Locate the cell with the specified text and output its (x, y) center coordinate. 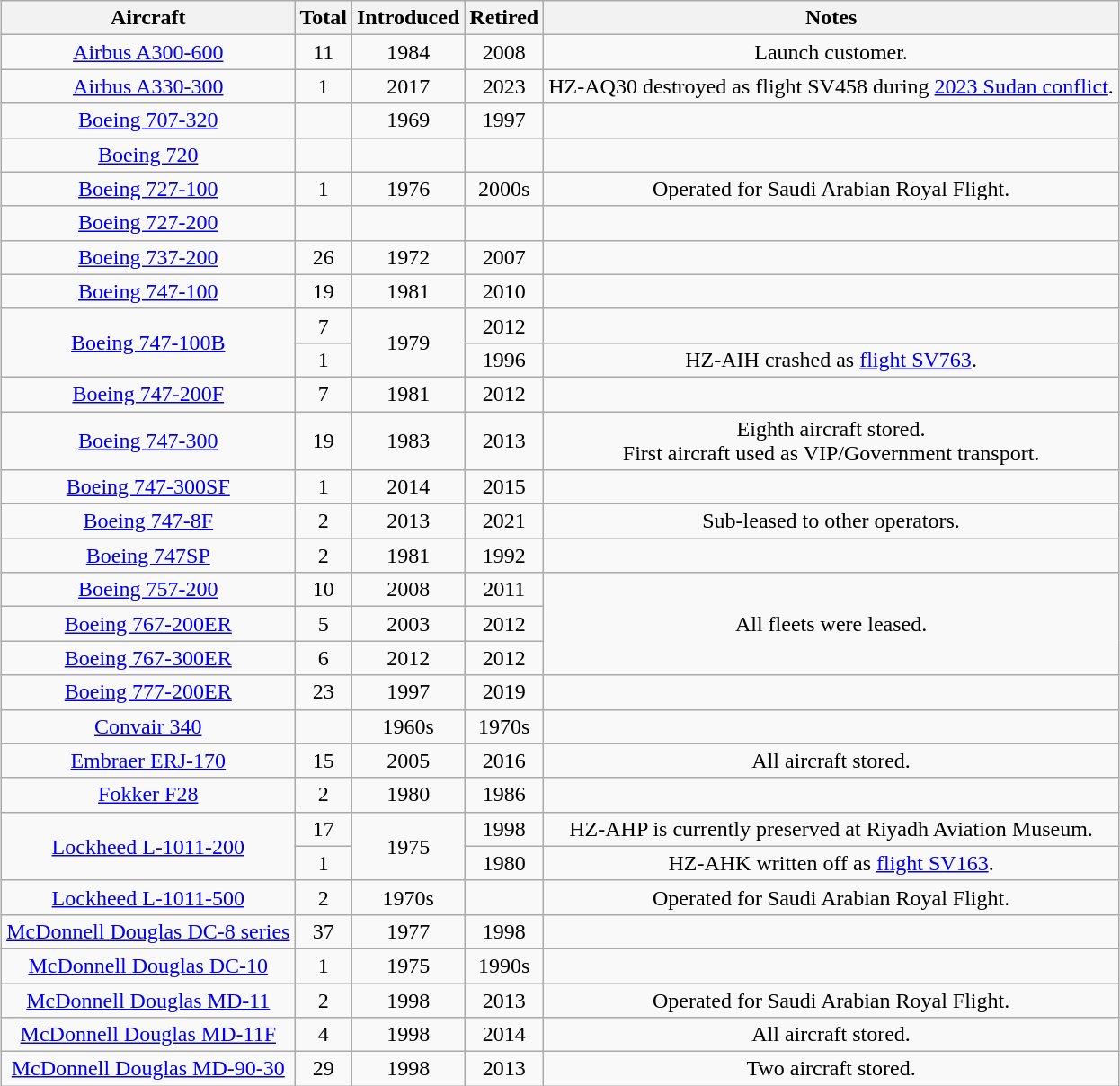
15 (324, 761)
2010 (504, 291)
Lockheed L-1011-200 (148, 846)
Airbus A300-600 (148, 52)
1969 (408, 120)
2000s (504, 189)
Boeing 767-300ER (148, 658)
Airbus A330-300 (148, 86)
2023 (504, 86)
2011 (504, 590)
Boeing 720 (148, 155)
All fleets were leased. (831, 624)
2016 (504, 761)
1960s (408, 726)
1992 (504, 556)
Retired (504, 18)
Boeing 767-200ER (148, 624)
10 (324, 590)
11 (324, 52)
Total (324, 18)
1990s (504, 966)
Two aircraft stored. (831, 1069)
McDonnell Douglas DC-8 series (148, 931)
4 (324, 1035)
2003 (408, 624)
29 (324, 1069)
5 (324, 624)
Boeing 777-200ER (148, 692)
McDonnell Douglas MD-11F (148, 1035)
Aircraft (148, 18)
Lockheed L-1011-500 (148, 897)
Eighth aircraft stored.First aircraft used as VIP/Government transport. (831, 441)
Boeing 747-300 (148, 441)
Boeing 747-300SF (148, 487)
Embraer ERJ-170 (148, 761)
2005 (408, 761)
23 (324, 692)
Sub-leased to other operators. (831, 521)
6 (324, 658)
Boeing 747-200F (148, 394)
Boeing 727-200 (148, 223)
2015 (504, 487)
1996 (504, 360)
HZ-AHP is currently preserved at Riyadh Aviation Museum. (831, 829)
1976 (408, 189)
Boeing 757-200 (148, 590)
Boeing 727-100 (148, 189)
1972 (408, 257)
HZ-AQ30 destroyed as flight SV458 during 2023 Sudan conflict. (831, 86)
1986 (504, 795)
26 (324, 257)
1979 (408, 343)
HZ-AHK written off as flight SV163. (831, 863)
McDonnell Douglas MD-90-30 (148, 1069)
Launch customer. (831, 52)
Convair 340 (148, 726)
Boeing 737-200 (148, 257)
1984 (408, 52)
Boeing 707-320 (148, 120)
1977 (408, 931)
2007 (504, 257)
Fokker F28 (148, 795)
HZ-AIH crashed as flight SV763. (831, 360)
17 (324, 829)
Boeing 747-100B (148, 343)
2021 (504, 521)
Notes (831, 18)
McDonnell Douglas DC-10 (148, 966)
37 (324, 931)
McDonnell Douglas MD-11 (148, 1001)
Boeing 747SP (148, 556)
Boeing 747-100 (148, 291)
1983 (408, 441)
Introduced (408, 18)
2017 (408, 86)
Boeing 747-8F (148, 521)
2019 (504, 692)
